Capture the cell that displays the provided text and extract its (X, Y) central coordinate. 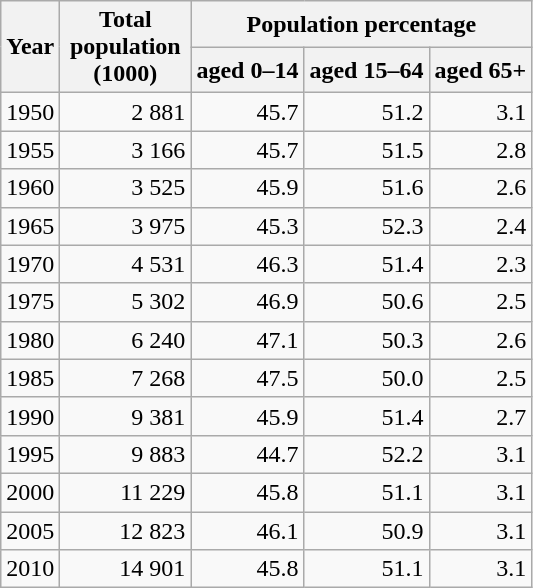
3 525 (126, 188)
9 883 (126, 454)
47.1 (248, 340)
Total population (1000) (126, 47)
1970 (30, 264)
50.6 (366, 302)
52.2 (366, 454)
1995 (30, 454)
1960 (30, 188)
7 268 (126, 378)
51.2 (366, 112)
1965 (30, 226)
46.3 (248, 264)
2.3 (480, 264)
Population percentage (362, 24)
2000 (30, 492)
12 823 (126, 531)
45.3 (248, 226)
2 881 (126, 112)
1955 (30, 150)
51.6 (366, 188)
11 229 (126, 492)
47.5 (248, 378)
1980 (30, 340)
46.9 (248, 302)
14 901 (126, 569)
9 381 (126, 416)
2005 (30, 531)
44.7 (248, 454)
2.8 (480, 150)
46.1 (248, 531)
50.3 (366, 340)
3 166 (126, 150)
aged 65+ (480, 70)
2.4 (480, 226)
aged 15–64 (366, 70)
2.7 (480, 416)
6 240 (126, 340)
1950 (30, 112)
3 975 (126, 226)
1975 (30, 302)
1990 (30, 416)
50.0 (366, 378)
2010 (30, 569)
aged 0–14 (248, 70)
52.3 (366, 226)
Year (30, 47)
5 302 (126, 302)
1985 (30, 378)
51.5 (366, 150)
50.9 (366, 531)
4 531 (126, 264)
